Return (x, y) of the center of cell containing provided text 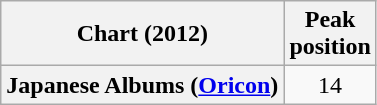
Japanese Albums (Oricon) (142, 85)
Peakposition (330, 34)
14 (330, 85)
Chart (2012) (142, 34)
